From the cell containing the given text, extract its center point as [x, y] coordinate. 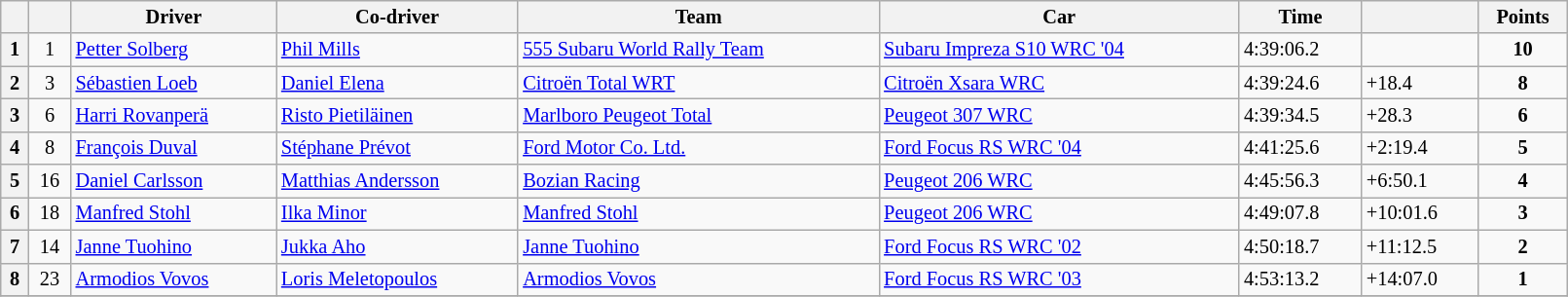
4:39:24.6 [1300, 83]
Ford Motor Co. Ltd. [699, 148]
Harri Rovanperä [173, 115]
4:45:56.3 [1300, 181]
Citroën Total WRT [699, 83]
Time [1300, 17]
Citroën Xsara WRC [1059, 83]
+14:07.0 [1420, 279]
François Duval [173, 148]
14 [49, 246]
Jukka Aho [397, 246]
4:49:07.8 [1300, 213]
4:41:25.6 [1300, 148]
Phil Mills [397, 50]
4:53:13.2 [1300, 279]
Daniel Elena [397, 83]
Ford Focus RS WRC '02 [1059, 246]
Petter Solberg [173, 50]
10 [1522, 50]
+28.3 [1420, 115]
+2:19.4 [1420, 148]
4:39:06.2 [1300, 50]
555 Subaru World Rally Team [699, 50]
Ilka Minor [397, 213]
Risto Pietiläinen [397, 115]
Loris Meletopoulos [397, 279]
23 [49, 279]
+18.4 [1420, 83]
Stéphane Prévot [397, 148]
7 [16, 246]
Co-driver [397, 17]
Ford Focus RS WRC '04 [1059, 148]
+10:01.6 [1420, 213]
16 [49, 181]
Peugeot 307 WRC [1059, 115]
Ford Focus RS WRC '03 [1059, 279]
4:39:34.5 [1300, 115]
Subaru Impreza S10 WRC '04 [1059, 50]
+6:50.1 [1420, 181]
18 [49, 213]
Points [1522, 17]
Car [1059, 17]
Daniel Carlsson [173, 181]
Marlboro Peugeot Total [699, 115]
Sébastien Loeb [173, 83]
+11:12.5 [1420, 246]
Driver [173, 17]
Matthias Andersson [397, 181]
Team [699, 17]
4:50:18.7 [1300, 246]
Bozian Racing [699, 181]
